Scan for the cell matching the given text and deliver its [X, Y] coordinate at center. 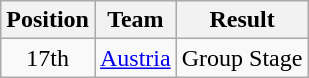
Position [48, 20]
Result [242, 20]
Austria [135, 58]
Team [135, 20]
Group Stage [242, 58]
17th [48, 58]
